Search for the cell housing the specified text and yield its [x, y] center coordinate. 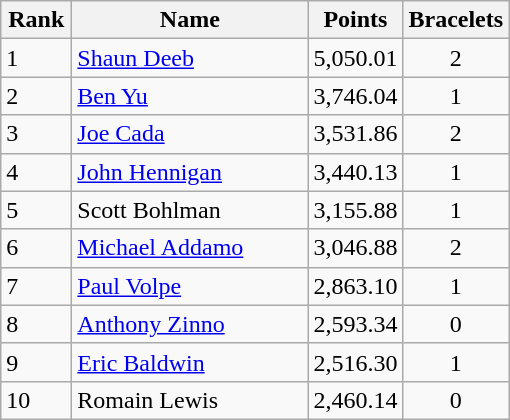
Michael Addamo [190, 248]
Romain Lewis [190, 400]
Name [190, 20]
5 [36, 210]
2,516.30 [356, 362]
Joe Cada [190, 134]
3 [36, 134]
3,440.13 [356, 172]
Rank [36, 20]
4 [36, 172]
5,050.01 [356, 58]
6 [36, 248]
John Hennigan [190, 172]
2,593.34 [356, 324]
3,746.04 [356, 96]
Ben Yu [190, 96]
9 [36, 362]
10 [36, 400]
3,046.88 [356, 248]
Bracelets [456, 20]
Shaun Deeb [190, 58]
Paul Volpe [190, 286]
Scott Bohlman [190, 210]
Points [356, 20]
7 [36, 286]
3,155.88 [356, 210]
Anthony Zinno [190, 324]
8 [36, 324]
Eric Baldwin [190, 362]
3,531.86 [356, 134]
2,863.10 [356, 286]
2,460.14 [356, 400]
